From the cell containing the given text, extract its center point as [X, Y] coordinate. 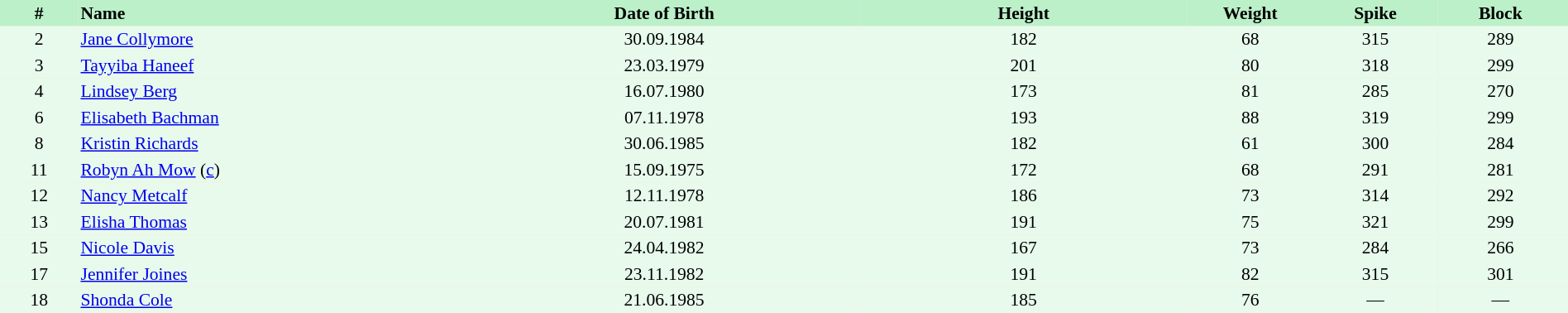
201 [1024, 65]
300 [1374, 144]
82 [1250, 274]
15.09.1975 [664, 170]
16.07.1980 [664, 91]
24.04.1982 [664, 248]
13 [39, 222]
07.11.1978 [664, 118]
4 [39, 91]
291 [1374, 170]
18 [39, 300]
Elisabeth Bachman [273, 118]
3 [39, 65]
Kristin Richards [273, 144]
318 [1374, 65]
30.09.1984 [664, 40]
Jennifer Joines [273, 274]
6 [39, 118]
8 [39, 144]
266 [1500, 248]
Nancy Metcalf [273, 195]
167 [1024, 248]
289 [1500, 40]
15 [39, 248]
Block [1500, 13]
# [39, 13]
88 [1250, 118]
270 [1500, 91]
17 [39, 274]
76 [1250, 300]
Date of Birth [664, 13]
75 [1250, 222]
321 [1374, 222]
Name [273, 13]
173 [1024, 91]
Shonda Cole [273, 300]
Nicole Davis [273, 248]
172 [1024, 170]
23.03.1979 [664, 65]
314 [1374, 195]
Height [1024, 13]
193 [1024, 118]
Lindsey Berg [273, 91]
23.11.1982 [664, 274]
Spike [1374, 13]
185 [1024, 300]
Robyn Ah Mow (c) [273, 170]
80 [1250, 65]
11 [39, 170]
285 [1374, 91]
319 [1374, 118]
186 [1024, 195]
61 [1250, 144]
Elisha Thomas [273, 222]
12 [39, 195]
Weight [1250, 13]
292 [1500, 195]
Jane Collymore [273, 40]
21.06.1985 [664, 300]
81 [1250, 91]
12.11.1978 [664, 195]
Tayyiba Haneef [273, 65]
20.07.1981 [664, 222]
2 [39, 40]
30.06.1985 [664, 144]
281 [1500, 170]
301 [1500, 274]
